Detect which cell encompasses the target text, then output its [x, y] center coordinate. 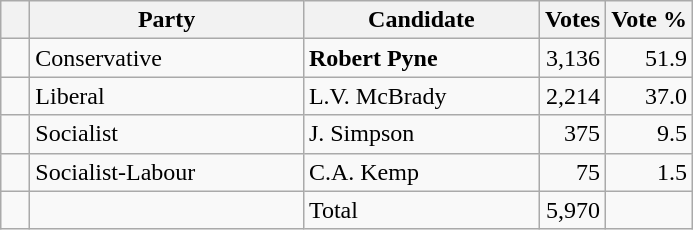
Robert Pyne [421, 58]
5,970 [572, 210]
Votes [572, 20]
Total [421, 210]
Socialist [167, 134]
C.A. Kemp [421, 172]
2,214 [572, 96]
75 [572, 172]
3,136 [572, 58]
Socialist-Labour [167, 172]
9.5 [650, 134]
51.9 [650, 58]
375 [572, 134]
1.5 [650, 172]
Vote % [650, 20]
L.V. McBrady [421, 96]
37.0 [650, 96]
Liberal [167, 96]
Party [167, 20]
J. Simpson [421, 134]
Conservative [167, 58]
Candidate [421, 20]
